Detect which cell encompasses the target text, then output its (x, y) center coordinate. 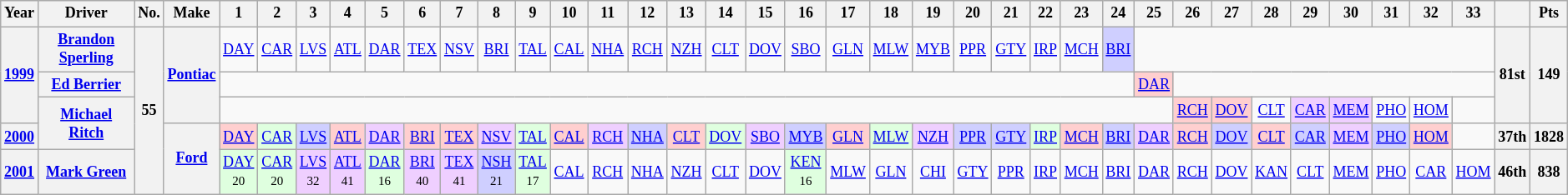
17 (848, 13)
Ford (192, 158)
Pts (1550, 13)
28 (1272, 13)
838 (1550, 172)
NSH21 (496, 172)
1828 (1550, 137)
37th (1513, 137)
26 (1192, 13)
LVS32 (312, 172)
KAN (1272, 172)
KEN16 (806, 172)
DAY20 (239, 172)
16 (806, 13)
4 (348, 13)
2 (277, 13)
TEX41 (459, 172)
18 (890, 13)
19 (933, 13)
Ed Berrier (85, 85)
TAL17 (533, 172)
149 (1550, 75)
Brandon Sperling (85, 49)
DAR16 (384, 172)
Year (20, 13)
3 (312, 13)
CHI (933, 172)
24 (1119, 13)
10 (569, 13)
14 (726, 13)
Make (192, 13)
46th (1513, 172)
Michael Ritch (85, 123)
55 (149, 110)
1999 (20, 75)
2001 (20, 172)
11 (608, 13)
31 (1391, 13)
8 (496, 13)
15 (766, 13)
30 (1351, 13)
9 (533, 13)
27 (1232, 13)
25 (1154, 13)
23 (1081, 13)
2000 (20, 137)
5 (384, 13)
20 (973, 13)
1 (239, 13)
12 (648, 13)
13 (686, 13)
CAR20 (277, 172)
33 (1473, 13)
Driver (85, 13)
BRI40 (422, 172)
6 (422, 13)
Pontiac (192, 75)
ATL41 (348, 172)
81st (1513, 75)
Mark Green (85, 172)
No. (149, 13)
7 (459, 13)
21 (1011, 13)
32 (1431, 13)
22 (1045, 13)
29 (1310, 13)
